Pinpoint the cell where the given text exists, returning its (X, Y) midpoint coordinate. 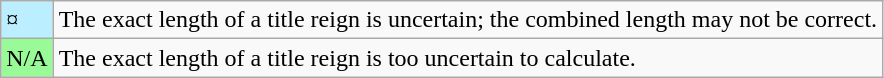
The exact length of a title reign is too uncertain to calculate. (468, 58)
N/A (27, 58)
The exact length of a title reign is uncertain; the combined length may not be correct. (468, 20)
¤ (27, 20)
